Scan for the cell matching the given text and deliver its (X, Y) coordinate at center. 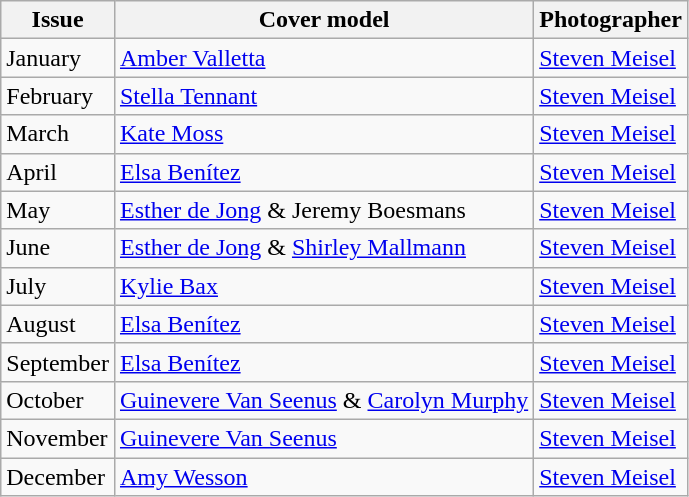
October (58, 400)
Cover model (324, 20)
March (58, 134)
Stella Tennant (324, 96)
Esther de Jong & Jeremy Boesmans (324, 210)
January (58, 58)
Guinevere Van Seenus (324, 438)
Esther de Jong & Shirley Mallmann (324, 248)
June (58, 248)
Kylie Bax (324, 286)
Photographer (611, 20)
Amber Valletta (324, 58)
May (58, 210)
August (58, 324)
Amy Wesson (324, 477)
Kate Moss (324, 134)
April (58, 172)
February (58, 96)
Issue (58, 20)
December (58, 477)
July (58, 286)
Guinevere Van Seenus & Carolyn Murphy (324, 400)
September (58, 362)
November (58, 438)
